Find where the given text appears and provide that cell's center as [x, y] coordinate. 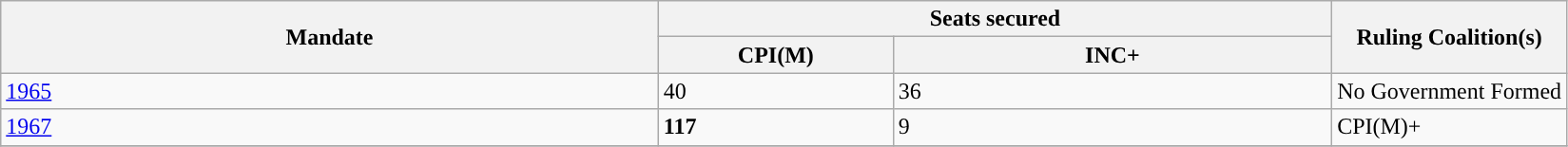
Mandate [330, 37]
9 [1113, 127]
40 [776, 91]
1967 [330, 127]
No Government Formed [1449, 91]
1965 [330, 91]
INC+ [1113, 55]
Ruling Coalition(s) [1449, 37]
117 [776, 127]
CPI(M) [776, 55]
36 [1113, 91]
CPI(M)+ [1449, 127]
Seats secured [995, 19]
